For the text-containing cell, return its midpoint in (x, y) coordinate format. 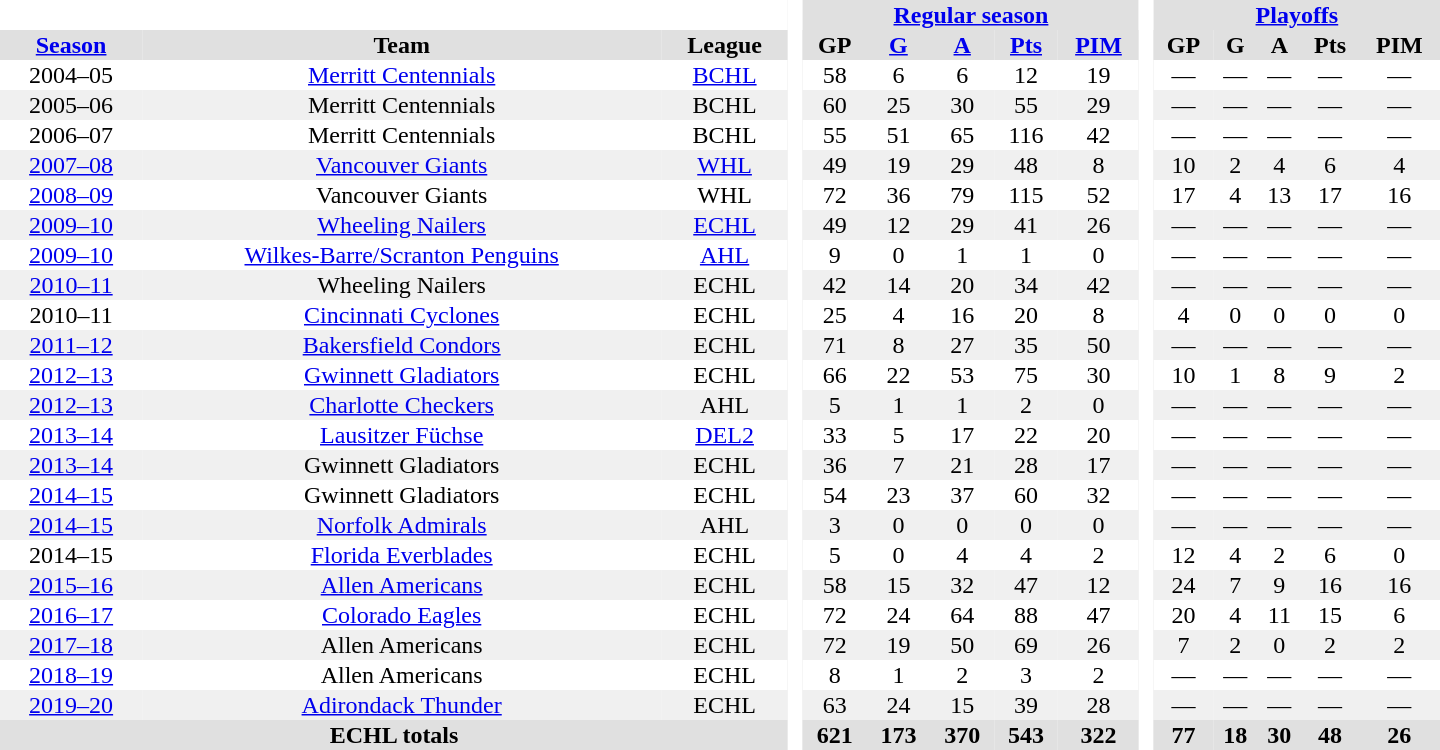
2011–12 (71, 345)
Regular season (971, 15)
116 (1026, 135)
Playoffs (1297, 15)
66 (835, 375)
33 (835, 435)
27 (962, 345)
71 (835, 345)
37 (962, 495)
79 (962, 195)
Charlotte Checkers (402, 405)
Adirondack Thunder (402, 705)
370 (962, 735)
18 (1235, 735)
21 (962, 465)
39 (1026, 705)
23 (899, 495)
322 (1098, 735)
Bakersfield Condors (402, 345)
League (724, 45)
2015–16 (71, 585)
Wilkes-Barre/Scranton Penguins (402, 255)
13 (1279, 195)
52 (1098, 195)
2019–20 (71, 705)
2008–09 (71, 195)
621 (835, 735)
Colorado Eagles (402, 615)
2016–17 (71, 615)
41 (1026, 225)
Lausitzer Füchse (402, 435)
2006–07 (71, 135)
115 (1026, 195)
Team (402, 45)
2007–08 (71, 165)
2004–05 (71, 75)
35 (1026, 345)
2018–19 (71, 675)
2017–18 (71, 645)
69 (1026, 645)
543 (1026, 735)
34 (1026, 285)
51 (899, 135)
54 (835, 495)
Florida Everblades (402, 555)
65 (962, 135)
173 (899, 735)
DEL2 (724, 435)
14 (899, 285)
75 (1026, 375)
63 (835, 705)
Season (71, 45)
11 (1279, 615)
88 (1026, 615)
64 (962, 615)
Cincinnati Cyclones (402, 315)
ECHL totals (394, 735)
2005–06 (71, 105)
77 (1184, 735)
53 (962, 375)
Norfolk Admirals (402, 525)
